From the cell containing the given text, extract its center point as [x, y] coordinate. 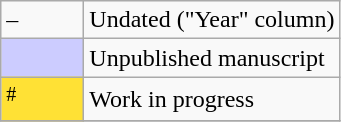
Work in progress [212, 100]
Unpublished manuscript [212, 58]
Undated ("Year" column) [212, 20]
– [42, 20]
# [42, 100]
